Determine the [x, y] coordinate at the center of the cell enclosing the given text.  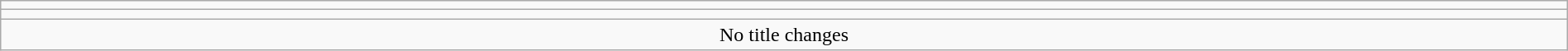
No title changes [784, 35]
